Determine the [x, y] coordinate at the center of the cell enclosing the given text.  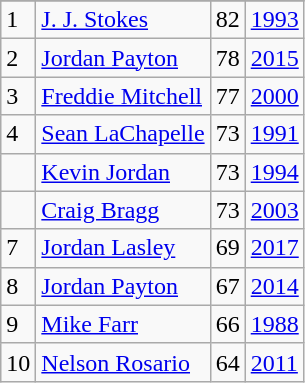
Craig Bragg [123, 210]
2000 [274, 96]
1 [18, 20]
Mike Farr [123, 324]
1994 [274, 172]
9 [18, 324]
Freddie Mitchell [123, 96]
Nelson Rosario [123, 362]
82 [228, 20]
2011 [274, 362]
2014 [274, 286]
Jordan Lasley [123, 248]
4 [18, 134]
2003 [274, 210]
64 [228, 362]
1993 [274, 20]
7 [18, 248]
3 [18, 96]
2 [18, 58]
67 [228, 286]
J. J. Stokes [123, 20]
66 [228, 324]
2017 [274, 248]
1988 [274, 324]
Kevin Jordan [123, 172]
78 [228, 58]
10 [18, 362]
2015 [274, 58]
8 [18, 286]
1991 [274, 134]
69 [228, 248]
Sean LaChapelle [123, 134]
77 [228, 96]
